Return (X, Y) of the center of cell containing provided text 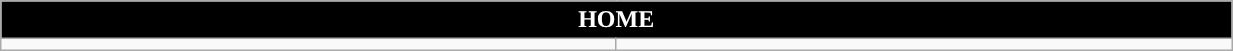
HOME (616, 20)
